Determine the (X, Y) coordinate at the center of the cell enclosing the given text.  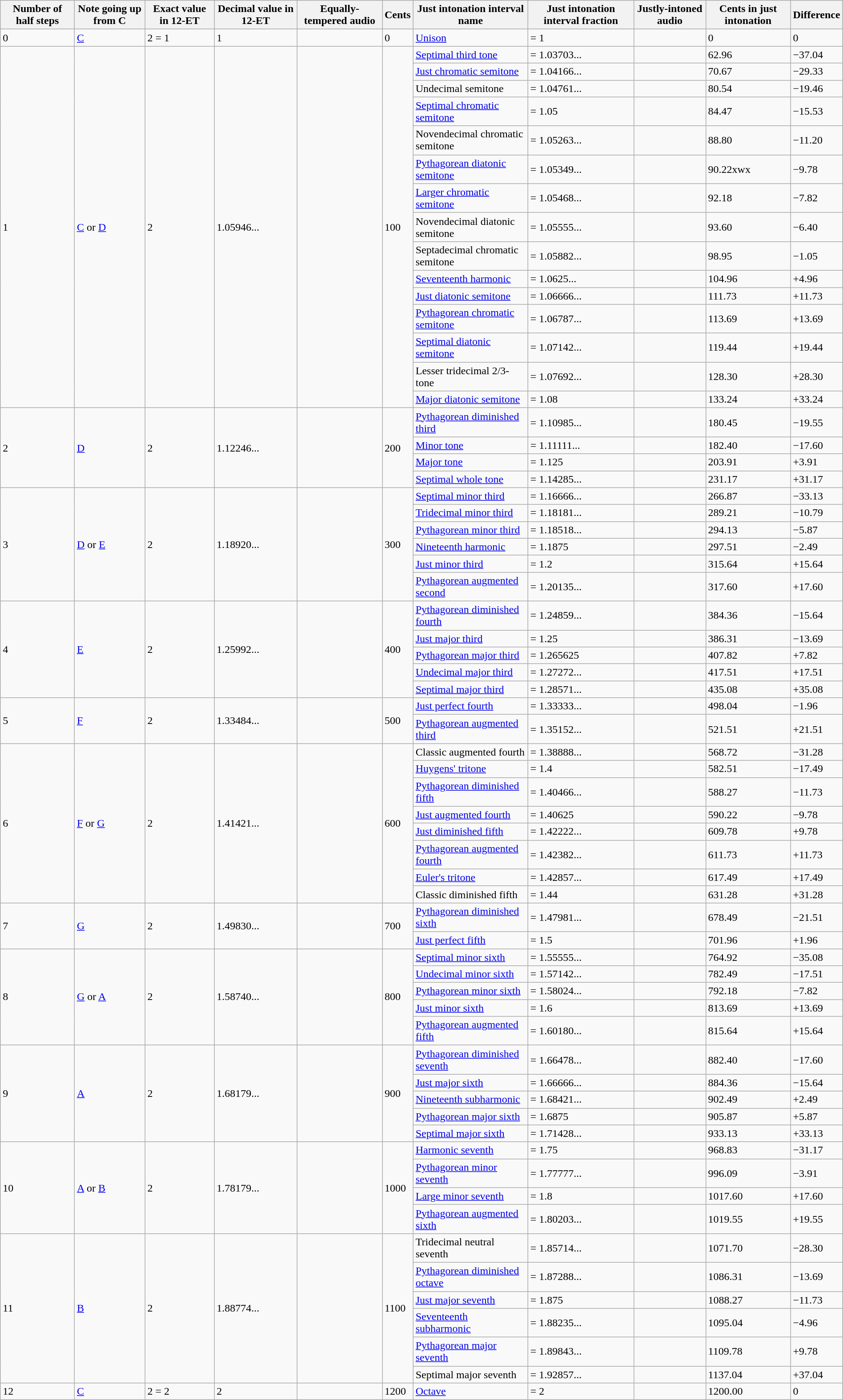
800 (398, 996)
Septimal major sixth (470, 1133)
= 1.77777... (581, 1173)
+19.44 (816, 348)
−31.17 (816, 1150)
203.91 (748, 462)
= 1.42222... (581, 832)
6 (37, 823)
1086.31 (748, 1276)
= 1.07142... (581, 348)
678.49 (748, 917)
7 (37, 925)
−29.33 (816, 72)
180.45 (748, 422)
1019.55 (748, 1219)
Pythagorean diminished fourth (470, 615)
996.09 (748, 1173)
Minor tone (470, 445)
−31.28 (816, 752)
1137.04 (748, 1375)
Unison (470, 38)
Major tone (470, 462)
701.96 (748, 940)
= 1.40466... (581, 792)
133.24 (748, 400)
700 (398, 925)
= 1.11111... (581, 445)
8 (37, 996)
792.18 (748, 991)
3 (37, 544)
884.36 (748, 1083)
−10.79 (816, 513)
Classic diminished fifth (470, 894)
F (109, 721)
Septimal minor third (470, 496)
582.51 (748, 769)
−3.91 (816, 1173)
104.96 (748, 279)
+1.96 (816, 940)
+4.96 (816, 279)
266.87 (748, 496)
Just chromatic semitone (470, 72)
93.60 (748, 227)
Just major sixth (470, 1083)
297.51 (748, 547)
88.80 (748, 140)
Just intonation interval fraction (581, 15)
= 1.28571... (581, 689)
−1.96 (816, 706)
Equally-tempered audio (340, 15)
= 1.2 (581, 564)
A (109, 1093)
Pythagorean minor seventh (470, 1173)
384.36 (748, 615)
611.73 (748, 854)
1200 (398, 1392)
+37.04 (816, 1375)
+33.13 (816, 1133)
= 1.6 (581, 1008)
= 1.05555... (581, 227)
= 1.80203... (581, 1219)
Septimal chromatic semitone (470, 111)
= 1.20135... (581, 587)
Just perfect fifth (470, 940)
Pythagorean diminished fifth (470, 792)
= 1.6875 (581, 1116)
−5.87 (816, 530)
= 1.87288... (581, 1276)
Just major third (470, 639)
G or A (109, 996)
Larger chromatic semitone (470, 198)
4 (37, 649)
Pythagorean diminished octave (470, 1276)
Septimal whole tone (470, 479)
Pythagorean augmented second (470, 587)
100 (398, 227)
= 1.08 (581, 400)
Just augmented fourth (470, 815)
+31.17 (816, 479)
Pythagorean minor third (470, 530)
521.51 (748, 729)
Septimal major third (470, 689)
= 1.05468... (581, 198)
D (109, 448)
902.49 (748, 1100)
Novendecimal chromatic semitone (470, 140)
386.31 (748, 639)
617.49 (748, 877)
= 1.18518... (581, 530)
= 1.16666... (581, 496)
84.47 (748, 111)
231.17 (748, 479)
= 1.04761... (581, 88)
= 1.06666... (581, 296)
1.25992... (256, 649)
= 1.04166... (581, 72)
= 1.42382... (581, 854)
1.88774... (256, 1308)
−6.40 (816, 227)
= 1.0625... (581, 279)
Septadecimal chromatic semitone (470, 256)
1.33484... (256, 721)
G (109, 925)
= 1.05 (581, 111)
Septimal third tone (470, 55)
Pythagorean diminished sixth (470, 917)
Undecimal minor sixth (470, 974)
= 1.75 (581, 1150)
= 1.07692... (581, 377)
609.78 (748, 832)
62.96 (748, 55)
−21.51 (816, 917)
9 (37, 1093)
2 = 1 (180, 38)
1088.27 (748, 1300)
= 1.71428... (581, 1133)
= 1.40625 (581, 815)
Septimal diatonic semitone (470, 348)
900 (398, 1093)
Undecimal semitone (470, 88)
= 1.44 (581, 894)
300 (398, 544)
= 2 (581, 1392)
600 (398, 823)
Novendecimal diatonic semitone (470, 227)
Euler's tritone (470, 877)
−19.55 (816, 422)
Pythagorean augmented sixth (470, 1219)
Major diatonic semitone (470, 400)
Pythagorean major seventh (470, 1352)
Difference (816, 15)
= 1.55555... (581, 957)
111.73 (748, 296)
= 1.265625 (581, 656)
Cents in just intonation (748, 15)
D or E (109, 544)
= 1.89843... (581, 1352)
Tridecimal minor third (470, 513)
= 1.47981... (581, 917)
1.05946... (256, 227)
1200.00 (748, 1392)
933.13 (748, 1133)
Huygens' tritone (470, 769)
Pythagorean augmented third (470, 729)
Just intonation interval name (470, 15)
+21.51 (816, 729)
−15.53 (816, 111)
5 (37, 721)
Just diminished fifth (470, 832)
1109.78 (748, 1352)
Pythagorean diminished third (470, 422)
= 1.68421... (581, 1100)
= 1.92857... (581, 1375)
Seventeenth subharmonic (470, 1323)
= 1.25 (581, 639)
Seventeenth harmonic (470, 279)
1.78179... (256, 1188)
Large minor seventh (470, 1196)
200 (398, 448)
= 1.24859... (581, 615)
Pythagorean augmented fifth (470, 1031)
−2.49 (816, 547)
−17.49 (816, 769)
400 (398, 649)
1.58740... (256, 996)
417.51 (748, 672)
Octave (470, 1392)
1.68179... (256, 1093)
+33.24 (816, 400)
119.44 (748, 348)
= 1.06787... (581, 319)
−17.51 (816, 974)
631.28 (748, 894)
Just diatonic semitone (470, 296)
= 1.05263... (581, 140)
= 1.66666... (581, 1083)
Decimal value in 12-ET (256, 15)
= 1.27272... (581, 672)
Pythagorean major sixth (470, 1116)
11 (37, 1308)
294.13 (748, 530)
315.64 (748, 564)
435.08 (748, 689)
−28.30 (816, 1248)
+7.82 (816, 656)
= 1.42857... (581, 877)
Nineteenth harmonic (470, 547)
E (109, 649)
= 1.10985... (581, 422)
= 1.4 (581, 769)
70.67 (748, 72)
590.22 (748, 815)
Number of half steps (37, 15)
+5.87 (816, 1116)
113.69 (748, 319)
968.83 (748, 1150)
−37.04 (816, 55)
Cents (398, 15)
A or B (109, 1188)
1071.70 (748, 1248)
+17.51 (816, 672)
Lesser tridecimal 2/3-tone (470, 377)
2 = 2 (180, 1392)
1095.04 (748, 1323)
Just perfect fourth (470, 706)
+35.08 (816, 689)
= 1 (581, 38)
1017.60 (748, 1196)
Undecimal major third (470, 672)
= 1.14285... (581, 479)
Pythagorean diminished seventh (470, 1060)
182.40 (748, 445)
= 1.18181... (581, 513)
= 1.58024... (581, 991)
= 1.60180... (581, 1031)
Pythagorean chromatic semitone (470, 319)
Classic augmented fourth (470, 752)
1100 (398, 1308)
−19.46 (816, 88)
F or G (109, 823)
500 (398, 721)
1.41421... (256, 823)
Tridecimal neutral seventh (470, 1248)
+17.49 (816, 877)
−35.08 (816, 957)
+19.55 (816, 1219)
Note going up from C (109, 15)
Just minor third (470, 564)
407.82 (748, 656)
815.64 (748, 1031)
−4.96 (816, 1323)
= 1.33333... (581, 706)
Pythagorean major third (470, 656)
= 1.35152... (581, 729)
Septimal minor sixth (470, 957)
= 1.03703... (581, 55)
1.12246... (256, 448)
764.92 (748, 957)
1000 (398, 1188)
568.72 (748, 752)
Nineteenth subharmonic (470, 1100)
= 1.125 (581, 462)
92.18 (748, 198)
Harmonic seventh (470, 1150)
Exact value in 12-ET (180, 15)
289.21 (748, 513)
588.27 (748, 792)
= 1.1875 (581, 547)
Just minor sixth (470, 1008)
10 (37, 1188)
1.49830... (256, 925)
= 1.66478... (581, 1060)
= 1.38888... (581, 752)
= 1.05882... (581, 256)
−1.05 (816, 256)
= 1.875 (581, 1300)
882.40 (748, 1060)
+28.30 (816, 377)
905.87 (748, 1116)
B (109, 1308)
1.18920... (256, 544)
Just major seventh (470, 1300)
128.30 (748, 377)
782.49 (748, 974)
−33.13 (816, 496)
+2.49 (816, 1100)
= 1.57142... (581, 974)
= 1.88235... (581, 1323)
813.69 (748, 1008)
C or D (109, 227)
Septimal major seventh (470, 1375)
= 1.5 (581, 940)
Pythagorean augmented fourth (470, 854)
90.22xwx (748, 169)
= 1.05349... (581, 169)
= 1.85714... (581, 1248)
80.54 (748, 88)
98.95 (748, 256)
= 1.8 (581, 1196)
−11.20 (816, 140)
498.04 (748, 706)
+3.91 (816, 462)
12 (37, 1392)
+31.28 (816, 894)
Pythagorean diatonic semitone (470, 169)
Pythagorean minor sixth (470, 991)
Justly-intoned audio (670, 15)
317.60 (748, 587)
